For the text-containing cell, return its midpoint in [x, y] coordinate format. 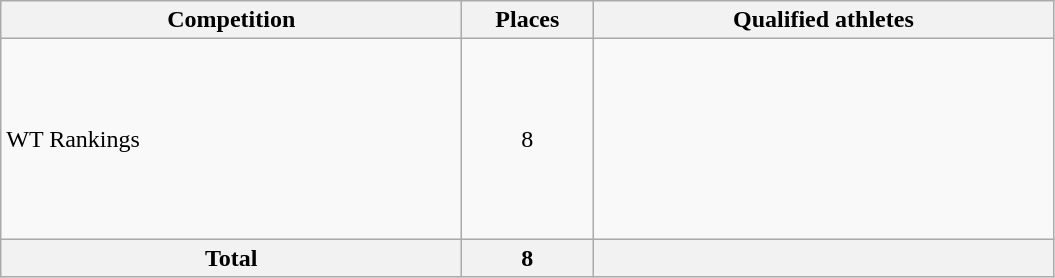
WT Rankings [232, 139]
Qualified athletes [824, 20]
Places [528, 20]
Competition [232, 20]
Total [232, 258]
